Scan for the cell matching the given text and deliver its (X, Y) coordinate at center. 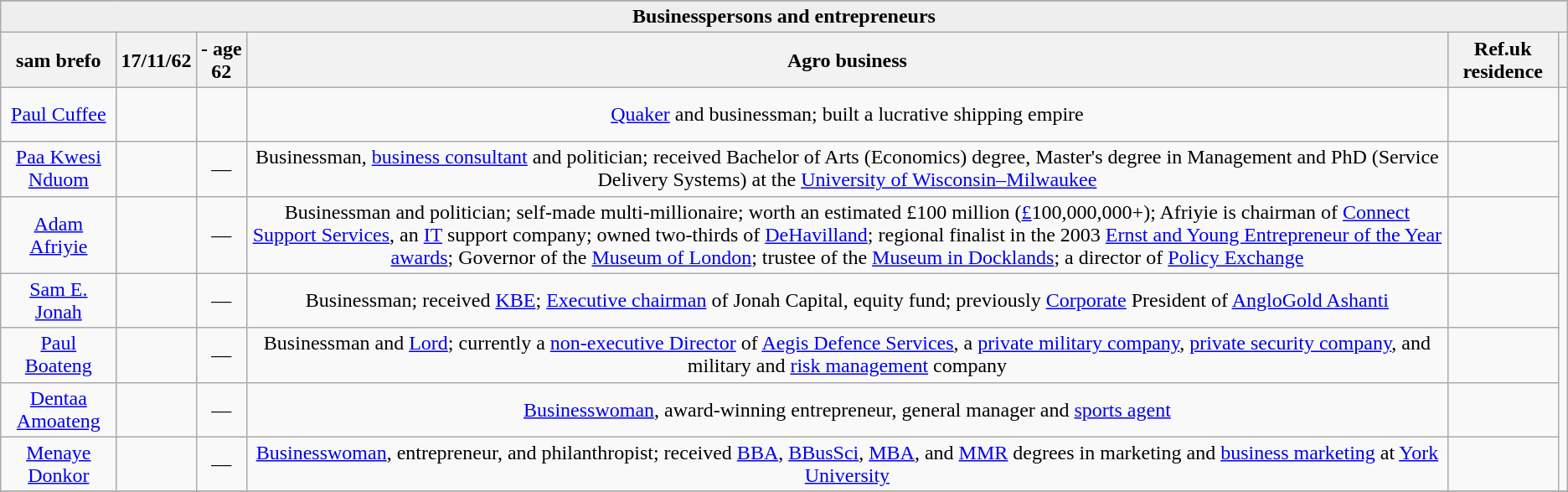
17/11/62 (156, 60)
Businessman; received KBE; Executive chairman of Jonah Capital, equity fund; previously Corporate President of AngloGold Ashanti (848, 300)
Quaker and businessman; built a lucrative shipping empire (848, 114)
Paa Kwesi Nduom (59, 169)
Businesswoman, award-winning entrepreneur, general manager and sports agent (848, 409)
Paul Boateng (59, 355)
Ref.uk residence (1503, 60)
Agro business (848, 60)
Sam E. Jonah (59, 300)
sam brefo (59, 60)
- age 62 (221, 60)
Paul Cuffee (59, 114)
Dentaa Amoateng (59, 409)
Businesswoman, entrepreneur, and philanthropist; received BBA, BBusSci, MBA, and MMR degrees in marketing and business marketing at York University (848, 464)
Businesspersons and entrepreneurs (784, 17)
Adam Afriyie (59, 235)
Menaye Donkor (59, 464)
